Locate the cell with the specified text and output its [X, Y] center coordinate. 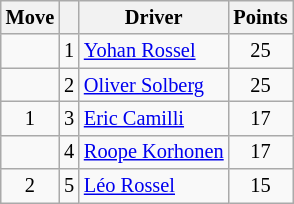
5 [69, 186]
4 [69, 152]
Léo Rossel [154, 186]
15 [261, 186]
3 [69, 118]
Driver [154, 17]
Eric Camilli [154, 118]
Oliver Solberg [154, 85]
Roope Korhonen [154, 152]
Yohan Rossel [154, 51]
Points [261, 17]
Move [30, 17]
